Find where the given text appears and provide that cell's center as (X, Y) coordinate. 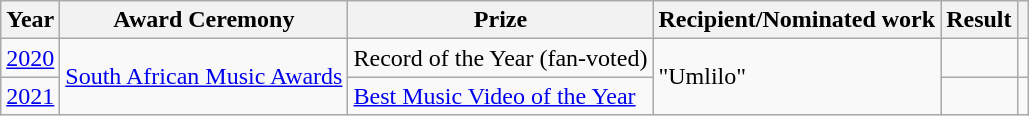
Award Ceremony (204, 20)
Best Music Video of the Year (500, 96)
Year (30, 20)
Record of the Year (fan-voted) (500, 58)
South African Music Awards (204, 77)
Recipient/Nominated work (797, 20)
Result (979, 20)
Prize (500, 20)
"Umlilo" (797, 77)
2021 (30, 96)
2020 (30, 58)
